From the cell containing the given text, extract its center point as (x, y) coordinate. 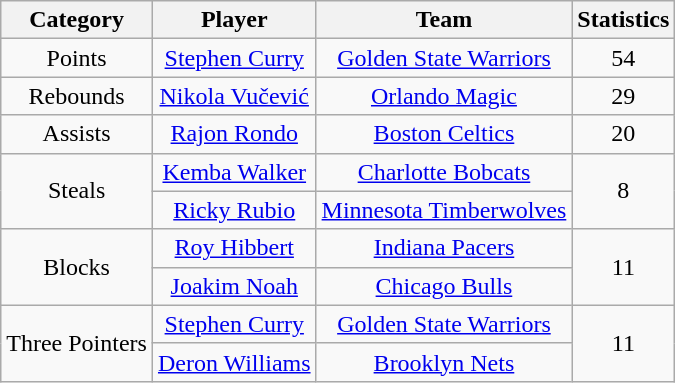
Charlotte Bobcats (444, 172)
Roy Hibbert (234, 248)
Team (444, 20)
Minnesota Timberwolves (444, 210)
Nikola Vučević (234, 96)
Rebounds (77, 96)
Indiana Pacers (444, 248)
Joakim Noah (234, 286)
Ricky Rubio (234, 210)
Deron Williams (234, 362)
8 (624, 191)
Three Pointers (77, 343)
Chicago Bulls (444, 286)
Kemba Walker (234, 172)
20 (624, 134)
Statistics (624, 20)
Player (234, 20)
Category (77, 20)
Steals (77, 191)
29 (624, 96)
Rajon Rondo (234, 134)
Assists (77, 134)
Brooklyn Nets (444, 362)
Blocks (77, 267)
Orlando Magic (444, 96)
54 (624, 58)
Points (77, 58)
Boston Celtics (444, 134)
